Output the (X, Y) coordinate of the center of the cell containing the given text.  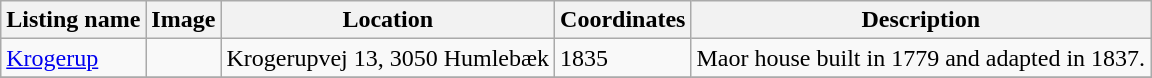
1835 (623, 58)
Image (184, 20)
Description (921, 20)
Location (388, 20)
Listing name (74, 20)
Krogerup (74, 58)
Coordinates (623, 20)
Krogerupvej 13, 3050 Humlebæk (388, 58)
Maor house built in 1779 and adapted in 1837. (921, 58)
